Pinpoint the cell where the given text exists, returning its [X, Y] midpoint coordinate. 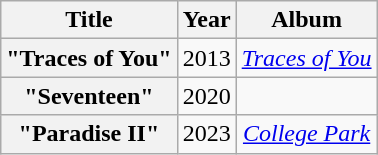
"Paradise II" [89, 134]
2023 [206, 134]
College Park [306, 134]
"Seventeen" [89, 96]
Title [89, 20]
"Traces of You" [89, 58]
Album [306, 20]
2020 [206, 96]
2013 [206, 58]
Year [206, 20]
Traces of You [306, 58]
